Identify which cell holds the provided text, then report its [x, y] central coordinate. 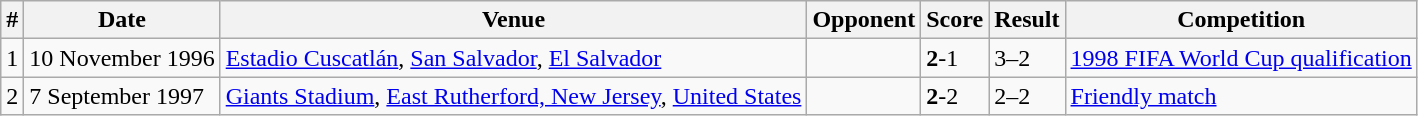
Competition [1241, 20]
7 September 1997 [122, 96]
1998 FIFA World Cup qualification [1241, 58]
Giants Stadium, East Rutherford, New Jersey, United States [514, 96]
10 November 1996 [122, 58]
Estadio Cuscatlán, San Salvador, El Salvador [514, 58]
3–2 [1027, 58]
Score [955, 20]
Date [122, 20]
Opponent [864, 20]
2 [12, 96]
Friendly match [1241, 96]
2-1 [955, 58]
1 [12, 58]
# [12, 20]
Venue [514, 20]
2–2 [1027, 96]
2-2 [955, 96]
Result [1027, 20]
